Scan for the cell matching the given text and deliver its (X, Y) coordinate at center. 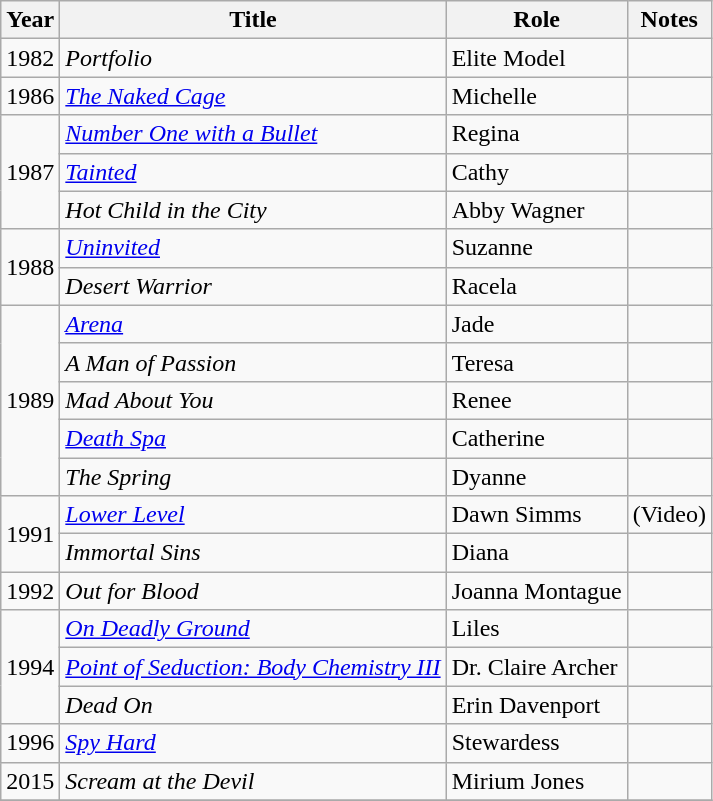
Suzanne (536, 248)
1988 (30, 267)
Elite Model (536, 58)
Catherine (536, 438)
Scream at the Devil (253, 781)
Year (30, 20)
1991 (30, 534)
Hot Child in the City (253, 210)
Dead On (253, 705)
Renee (536, 400)
1996 (30, 743)
Abby Wagner (536, 210)
Spy Hard (253, 743)
Role (536, 20)
Michelle (536, 96)
Jade (536, 324)
1994 (30, 667)
Arena (253, 324)
The Spring (253, 477)
Dawn Simms (536, 515)
Desert Warrior (253, 286)
Cathy (536, 172)
Racela (536, 286)
1986 (30, 96)
Joanna Montague (536, 591)
Dr. Claire Archer (536, 667)
Death Spa (253, 438)
1992 (30, 591)
Dyanne (536, 477)
Lower Level (253, 515)
A Man of Passion (253, 362)
Regina (536, 134)
Mirium Jones (536, 781)
1987 (30, 172)
The Naked Cage (253, 96)
Diana (536, 553)
Immortal Sins (253, 553)
Tainted (253, 172)
Portfolio (253, 58)
Teresa (536, 362)
Erin Davenport (536, 705)
Out for Blood (253, 591)
Mad About You (253, 400)
On Deadly Ground (253, 629)
Point of Seduction: Body Chemistry III (253, 667)
Liles (536, 629)
Number One with a Bullet (253, 134)
Stewardess (536, 743)
Notes (669, 20)
1982 (30, 58)
2015 (30, 781)
Uninvited (253, 248)
1989 (30, 400)
(Video) (669, 515)
Title (253, 20)
